Return the [x, y] coordinate for the center point of the cell that contains the specified text.  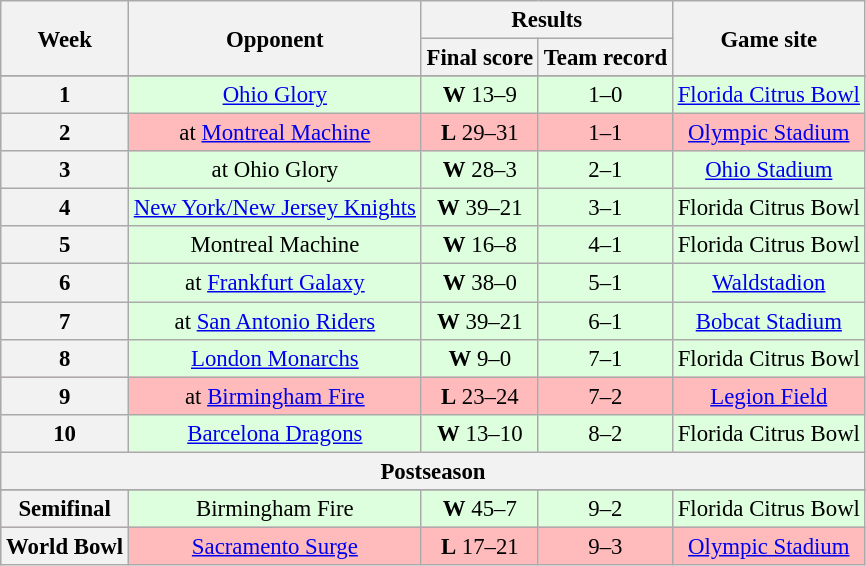
Results [546, 20]
5–1 [605, 283]
5 [65, 245]
Postseason [433, 471]
7 [65, 321]
Sacramento Surge [274, 546]
W 13–9 [480, 95]
8–2 [605, 433]
Opponent [274, 38]
3 [65, 170]
6 [65, 283]
8 [65, 358]
Ohio Stadium [768, 170]
Waldstadion [768, 283]
at Montreal Machine [274, 133]
6–1 [605, 321]
Game site [768, 38]
Barcelona Dragons [274, 433]
at San Antonio Riders [274, 321]
2–1 [605, 170]
at Ohio Glory [274, 170]
1–0 [605, 95]
Bobcat Stadium [768, 321]
London Monarchs [274, 358]
4 [65, 208]
New York/New Jersey Knights [274, 208]
World Bowl [65, 546]
2 [65, 133]
10 [65, 433]
Final score [480, 58]
at Frankfurt Galaxy [274, 283]
Legion Field [768, 396]
W 16–8 [480, 245]
7–1 [605, 358]
Ohio Glory [274, 95]
1 [65, 95]
Birmingham Fire [274, 509]
W 45–7 [480, 509]
9–2 [605, 509]
Team record [605, 58]
3–1 [605, 208]
L 29–31 [480, 133]
L 23–24 [480, 396]
9–3 [605, 546]
1–1 [605, 133]
9 [65, 396]
7–2 [605, 396]
L 17–21 [480, 546]
at Birmingham Fire [274, 396]
Semifinal [65, 509]
Week [65, 38]
W 9–0 [480, 358]
W 13–10 [480, 433]
4–1 [605, 245]
W 38–0 [480, 283]
W 28–3 [480, 170]
Montreal Machine [274, 245]
